For the text-containing cell, return its midpoint in [x, y] coordinate format. 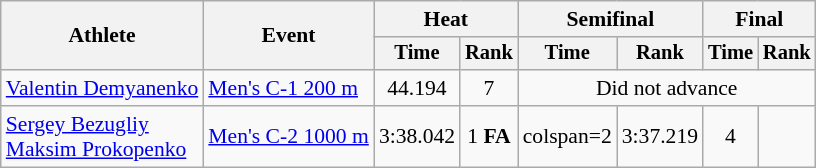
Valentin Demyanenko [102, 88]
3:38.042 [417, 136]
Men's C-2 1000 m [288, 136]
1 FA [489, 136]
Heat [446, 19]
3:37.219 [660, 136]
Final [759, 19]
Men's C-1 200 m [288, 88]
4 [730, 136]
Event [288, 36]
colspan=2 [568, 136]
Did not advance [667, 88]
44.194 [417, 88]
Athlete [102, 36]
7 [489, 88]
Sergey BezugliyMaksim Prokopenko [102, 136]
Semifinal [610, 19]
